Locate the cell with the specified text and output its [x, y] center coordinate. 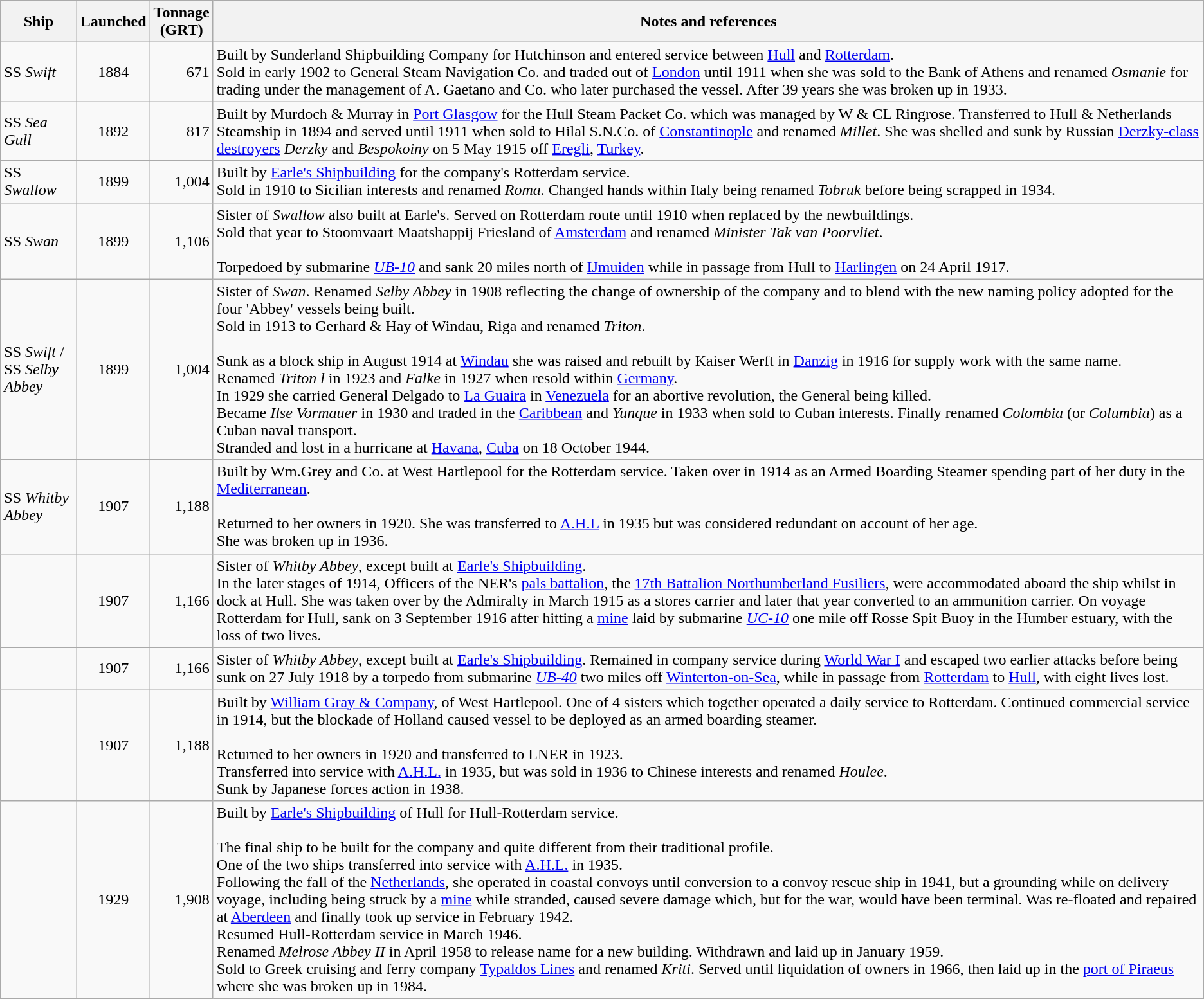
817 [181, 131]
SS Swift [39, 72]
1892 [113, 131]
Ship [39, 22]
671 [181, 72]
SS Swallow [39, 181]
Launched [113, 22]
1,106 [181, 240]
Tonnage(GRT) [181, 22]
1,908 [181, 899]
1884 [113, 72]
1929 [113, 899]
SS Swift /SS Selby Abbey [39, 369]
SS Swan [39, 240]
SS Whitby Abbey [39, 507]
SS Sea Gull [39, 131]
Notes and references [708, 22]
